Return [X, Y] of the center of cell containing provided text 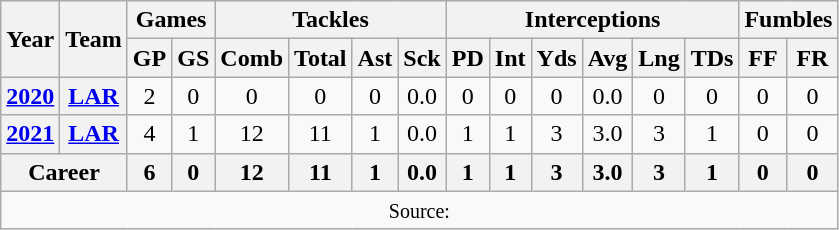
Avg [608, 58]
Team [94, 39]
6 [149, 172]
GS [194, 58]
2021 [30, 134]
FF [763, 58]
PD [468, 58]
FR [812, 58]
Yds [556, 58]
2 [149, 96]
Fumbles [788, 20]
Career [64, 172]
2020 [30, 96]
Tackles [330, 20]
Lng [659, 58]
Games [170, 20]
Ast [375, 58]
Source: [420, 210]
Sck [422, 58]
Interceptions [592, 20]
Total [321, 58]
GP [149, 58]
Comb [252, 58]
4 [149, 134]
Year [30, 39]
TDs [712, 58]
Int [510, 58]
